Return the [x, y] coordinate for the center point of the cell that contains the specified text.  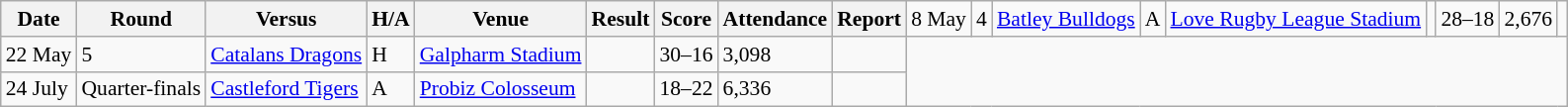
Venue [501, 19]
28–18 [1467, 19]
Batley Bulldogs [1066, 19]
30–16 [686, 54]
4 [982, 19]
Attendance [776, 19]
H [391, 54]
8 May [939, 19]
Score [686, 19]
3,098 [776, 54]
Quarter-finals [140, 89]
24 July [40, 89]
6,336 [776, 89]
22 May [40, 54]
H/A [391, 19]
Round [140, 19]
Love Rugby League Stadium [1295, 19]
2,676 [1527, 19]
Galpharm Stadium [501, 54]
Report [869, 19]
Versus [287, 19]
5 [140, 54]
Catalans Dragons [287, 54]
Date [40, 19]
Result [620, 19]
Probiz Colosseum [501, 89]
Castleford Tigers [287, 89]
18–22 [686, 89]
